Return the [x, y] coordinate for the center point of the cell that contains the specified text.  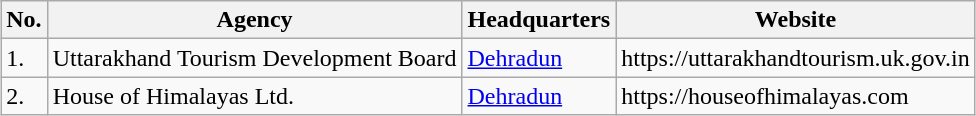
House of Himalayas Ltd. [254, 96]
Website [796, 20]
https://houseofhimalayas.com [796, 96]
Headquarters [539, 20]
2. [24, 96]
Agency [254, 20]
1. [24, 58]
No. [24, 20]
https://uttarakhandtourism.uk.gov.in [796, 58]
Uttarakhand Tourism Development Board [254, 58]
